Capture the cell that displays the provided text and extract its (x, y) central coordinate. 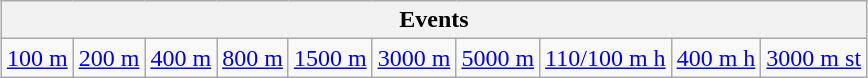
Events (434, 20)
200 m (109, 58)
1500 m (330, 58)
110/100 m h (606, 58)
100 m (37, 58)
800 m (253, 58)
5000 m (498, 58)
400 m (181, 58)
3000 m st (814, 58)
400 m h (716, 58)
3000 m (414, 58)
